Extract the (X, Y) coordinate from the center of the cell holding the provided text.  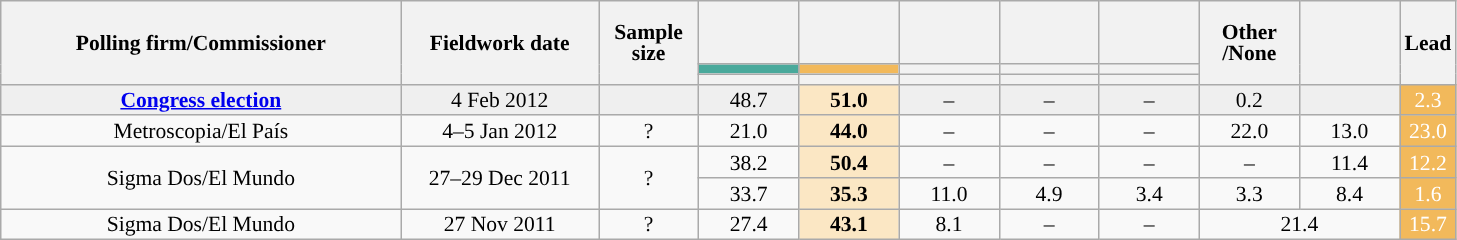
22.0 (1249, 132)
3.4 (1149, 194)
27.4 (749, 224)
21.0 (749, 132)
50.4 (849, 162)
0.2 (1249, 100)
Polling firm/Commissioner (201, 42)
13.0 (1349, 132)
8.4 (1349, 194)
35.3 (849, 194)
38.2 (749, 162)
44.0 (849, 132)
23.0 (1428, 132)
Other/None (1249, 42)
3.3 (1249, 194)
Sample size (648, 42)
15.7 (1428, 224)
Lead (1428, 42)
33.7 (749, 194)
4 Feb 2012 (500, 100)
27–29 Dec 2011 (500, 178)
12.2 (1428, 162)
21.4 (1299, 224)
4.9 (1049, 194)
4–5 Jan 2012 (500, 132)
27 Nov 2011 (500, 224)
8.1 (949, 224)
1.6 (1428, 194)
Metroscopia/El País (201, 132)
48.7 (749, 100)
11.0 (949, 194)
2.3 (1428, 100)
Fieldwork date (500, 42)
11.4 (1349, 162)
Congress election (201, 100)
43.1 (849, 224)
51.0 (849, 100)
